Pinpoint the cell where the given text exists, returning its (x, y) midpoint coordinate. 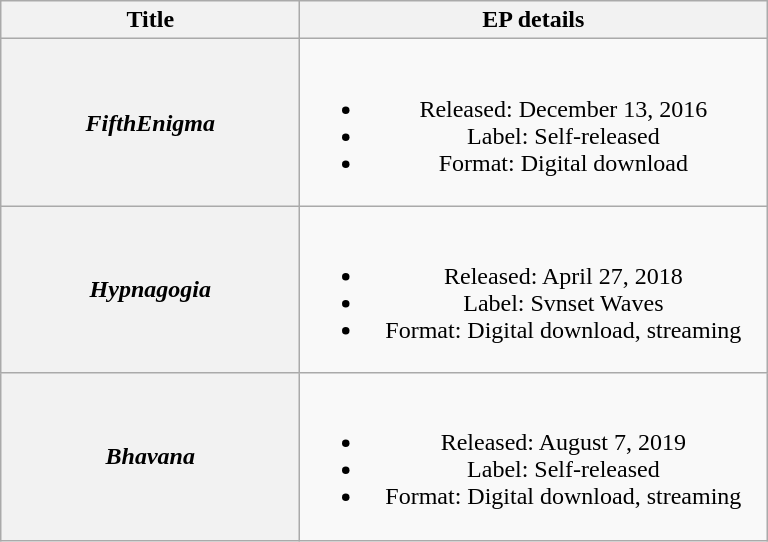
Title (150, 20)
Hypnagogia (150, 290)
FifthEnigma (150, 122)
Bhavana (150, 456)
Released: August 7, 2019Label: Self-releasedFormat: Digital download, streaming (534, 456)
EP details (534, 20)
Released: December 13, 2016Label: Self-releasedFormat: Digital download (534, 122)
Released: April 27, 2018Label: Svnset WavesFormat: Digital download, streaming (534, 290)
